For the text-containing cell, return its midpoint in (x, y) coordinate format. 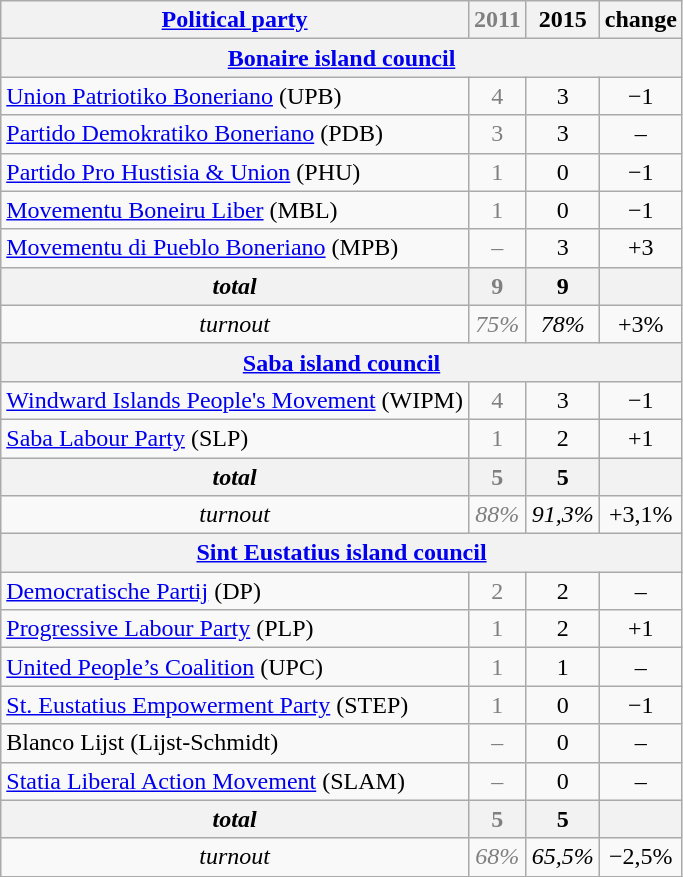
+3 (640, 248)
Windward Islands People's Movement (WIPM) (235, 400)
change (640, 20)
78% (562, 324)
Movementu Boneiru Liber (MBL) (235, 210)
+3% (640, 324)
Bonaire island council (342, 58)
Saba Labour Party (SLP) (235, 438)
Saba island council (342, 362)
88% (497, 515)
75% (497, 324)
Progressive Labour Party (PLP) (235, 629)
Union Patriotiko Boneriano (UPB) (235, 96)
65,5% (562, 857)
United People’s Coalition (UPC) (235, 667)
Partido Demokratiko Boneriano (PDB) (235, 134)
91,3% (562, 515)
2011 (497, 20)
Political party (235, 20)
Statia Liberal Action Movement (SLAM) (235, 781)
2015 (562, 20)
Movementu di Pueblo Boneriano (MPB) (235, 248)
Democratische Partij (DP) (235, 591)
−2,5% (640, 857)
St. Eustatius Empowerment Party (STEP) (235, 705)
Sint Eustatius island council (342, 553)
+3,1% (640, 515)
68% (497, 857)
Blanco Lijst (Lijst-Schmidt) (235, 743)
Partido Pro Hustisia & Union (PHU) (235, 172)
